Output the [x, y] coordinate of the center of the cell containing the given text.  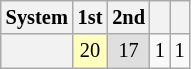
2nd [128, 17]
1st [90, 17]
20 [90, 51]
17 [128, 51]
System [37, 17]
